Capture the cell that displays the provided text and extract its (x, y) central coordinate. 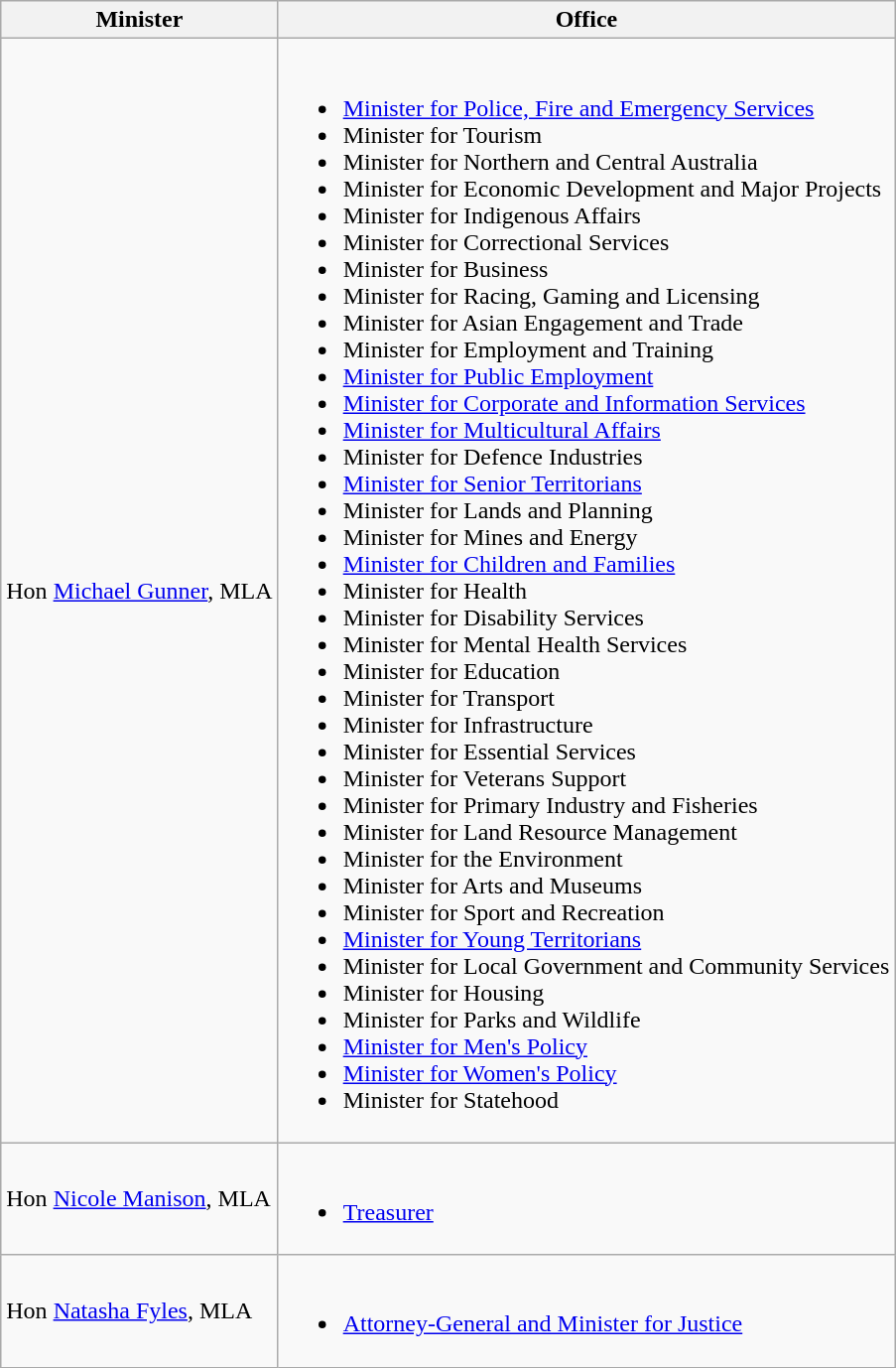
Attorney-General and Minister for Justice (586, 1310)
Treasurer (586, 1199)
Hon Natasha Fyles, MLA (139, 1310)
Office (586, 20)
Minister (139, 20)
Hon Michael Gunner, MLA (139, 591)
Hon Nicole Manison, MLA (139, 1199)
